Output the (x, y) coordinate of the center of the cell containing the given text.  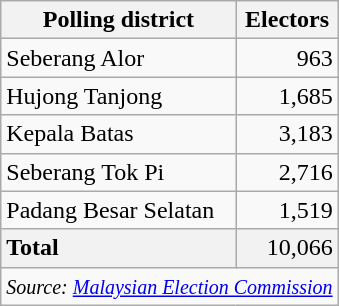
Seberang Tok Pi (118, 172)
Hujong Tanjong (118, 96)
10,066 (287, 248)
Source: Malaysian Election Commission (170, 286)
1,519 (287, 210)
963 (287, 58)
Seberang Alor (118, 58)
1,685 (287, 96)
2,716 (287, 172)
Total (118, 248)
Polling district (118, 20)
3,183 (287, 134)
Electors (287, 20)
Padang Besar Selatan (118, 210)
Kepala Batas (118, 134)
